Pinpoint the cell where the given text exists, returning its [x, y] midpoint coordinate. 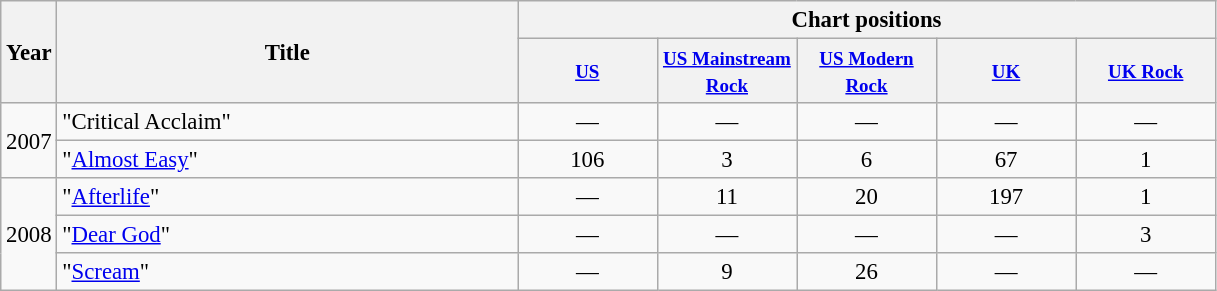
UK [1006, 72]
Year [29, 52]
"Dear God" [288, 235]
11 [727, 197]
US Mainstream Rock [727, 72]
106 [588, 160]
20 [867, 197]
Chart positions [867, 20]
197 [1006, 197]
"Almost Easy" [288, 160]
Title [288, 52]
2008 [29, 234]
US [588, 72]
2007 [29, 140]
US Modern Rock [867, 72]
"Afterlife" [288, 197]
6 [867, 160]
67 [1006, 160]
UK Rock [1146, 72]
"Critical Acclaim" [288, 122]
